Output the [X, Y] coordinate of the center of the cell containing the given text.  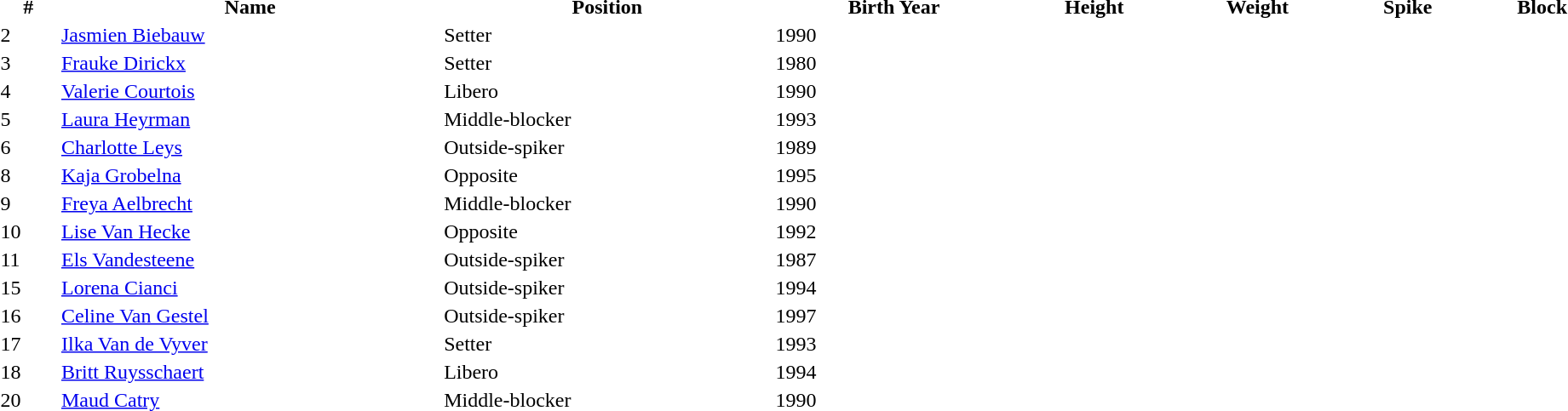
1997 [894, 316]
1992 [894, 231]
Frauke Dirickx [250, 63]
1995 [894, 175]
1980 [894, 63]
Lorena Cianci [250, 288]
1987 [894, 260]
Kaja Grobelna [250, 175]
Jasmien Biebauw [250, 35]
Celine Van Gestel [250, 316]
Britt Ruysschaert [250, 372]
Lise Van Hecke [250, 231]
Laura Heyrman [250, 119]
Ilka Van de Vyver [250, 344]
Valerie Courtois [250, 91]
Freya Aelbrecht [250, 203]
1989 [894, 147]
Charlotte Leys [250, 147]
Els Vandesteene [250, 260]
